Scan for the cell matching the given text and deliver its (x, y) coordinate at center. 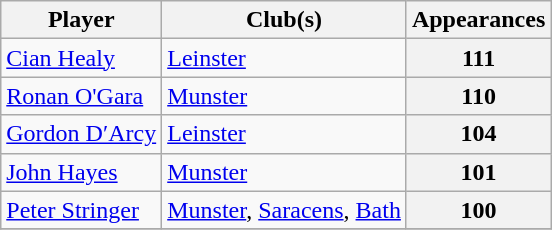
Player (82, 20)
Appearances (478, 20)
Munster, Saracens, Bath (284, 210)
Cian Healy (82, 58)
Gordon D′Arcy (82, 134)
Peter Stringer (82, 210)
110 (478, 96)
Ronan O'Gara (82, 96)
101 (478, 172)
111 (478, 58)
John Hayes (82, 172)
Club(s) (284, 20)
104 (478, 134)
100 (478, 210)
